Extract the (x, y) coordinate from the center of the cell holding the provided text.  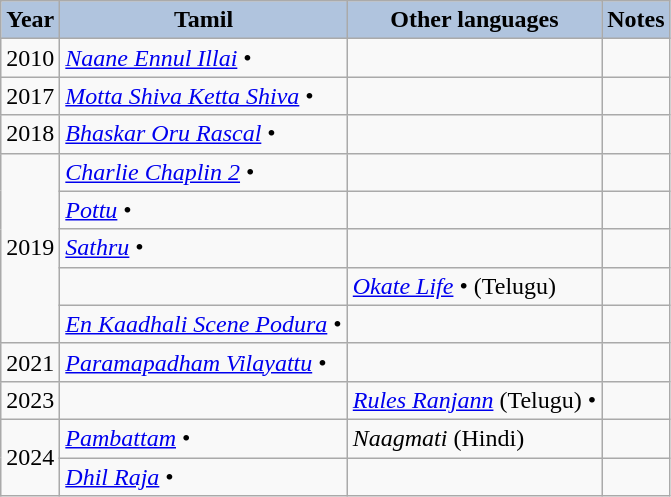
2018 (30, 134)
2017 (30, 96)
Pottu • (204, 210)
2019 (30, 248)
Charlie Chaplin 2 • (204, 172)
Year (30, 20)
Bhaskar Oru Rascal • (204, 134)
Notes (636, 20)
2023 (30, 400)
Motta Shiva Ketta Shiva • (204, 96)
Naane Ennul Illai • (204, 58)
En Kaadhali Scene Podura • (204, 324)
Sathru • (204, 248)
Tamil (204, 20)
2024 (30, 457)
2010 (30, 58)
Okate Life • (Telugu) (474, 286)
Naagmati (Hindi) (474, 438)
2021 (30, 362)
Dhil Raja • (204, 477)
Paramapadham Vilayattu • (204, 362)
Pambattam • (204, 438)
Other languages (474, 20)
Rules Ranjann (Telugu) • (474, 400)
